Provide the [x, y] coordinate of the cell's center where the given text is located.  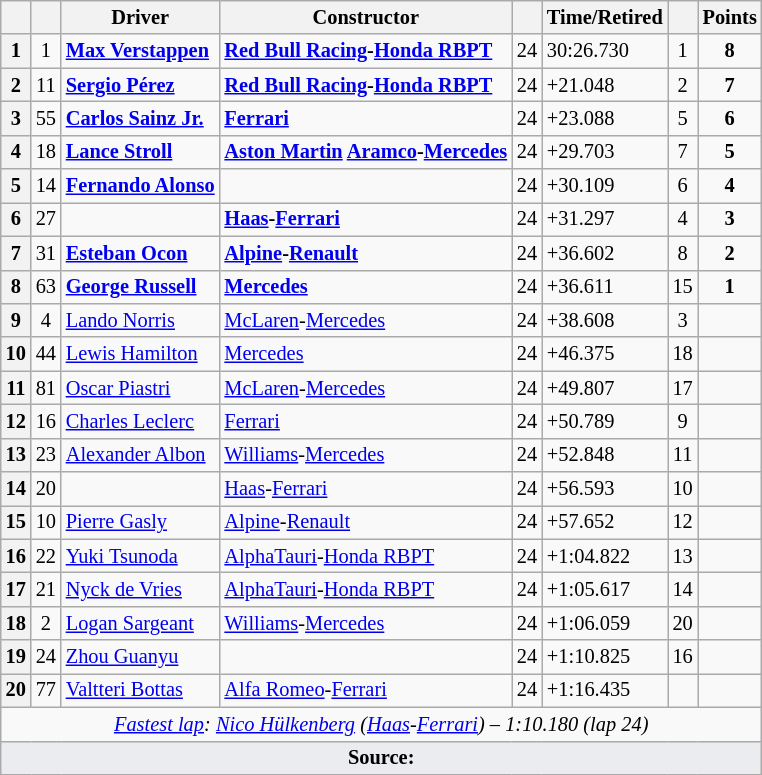
Points [730, 17]
Lando Norris [140, 320]
+52.848 [605, 455]
Pierre Gasly [140, 522]
Zhou Guanyu [140, 657]
Nyck de Vries [140, 589]
+46.375 [605, 354]
Aston Martin Aramco-Mercedes [366, 152]
Yuki Tsunoda [140, 556]
+30.109 [605, 186]
Logan Sargeant [140, 623]
81 [46, 388]
+23.088 [605, 118]
+36.602 [605, 253]
+1:05.617 [605, 589]
31 [46, 253]
55 [46, 118]
Time/Retired [605, 17]
19 [16, 657]
+1:10.825 [605, 657]
21 [46, 589]
George Russell [140, 287]
27 [46, 219]
+31.297 [605, 219]
Alfa Romeo-Ferrari [366, 690]
30:26.730 [605, 51]
Lewis Hamilton [140, 354]
+1:04.822 [605, 556]
44 [46, 354]
+50.789 [605, 421]
23 [46, 455]
+38.608 [605, 320]
Max Verstappen [140, 51]
+29.703 [605, 152]
Source: [382, 758]
+56.593 [605, 489]
77 [46, 690]
+1:06.059 [605, 623]
+1:16.435 [605, 690]
+49.807 [605, 388]
Valtteri Bottas [140, 690]
Charles Leclerc [140, 421]
63 [46, 287]
Oscar Piastri [140, 388]
+21.048 [605, 85]
Lance Stroll [140, 152]
Driver [140, 17]
Sergio Pérez [140, 85]
Fastest lap: Nico Hülkenberg (Haas-Ferrari) – 1:10.180 (lap 24) [382, 724]
Carlos Sainz Jr. [140, 118]
22 [46, 556]
Constructor [366, 17]
+57.652 [605, 522]
+36.611 [605, 287]
Fernando Alonso [140, 186]
Esteban Ocon [140, 253]
Alexander Albon [140, 455]
